From the cell containing the given text, extract its center point as (x, y) coordinate. 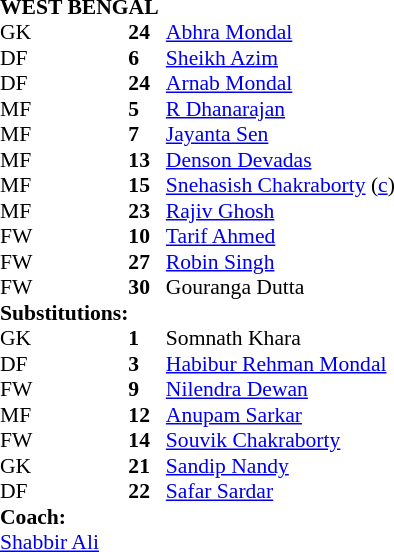
12 (147, 415)
15 (147, 185)
22 (147, 491)
Substitutions: (64, 313)
13 (147, 160)
6 (147, 58)
30 (147, 287)
14 (147, 441)
10 (147, 237)
5 (147, 109)
7 (147, 135)
27 (147, 262)
3 (147, 364)
9 (147, 389)
21 (147, 466)
1 (147, 339)
23 (147, 211)
